Output the (X, Y) coordinate of the center of the cell containing the given text.  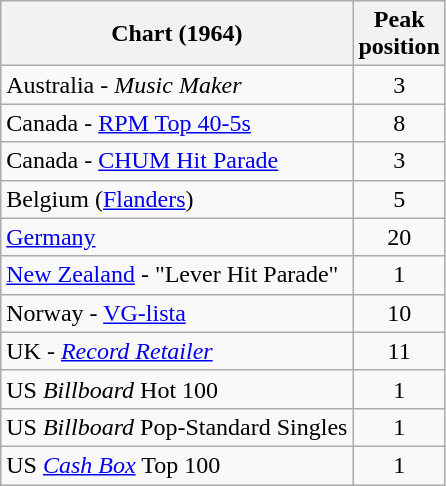
Australia - Music Maker (177, 85)
Belgium (Flanders) (177, 199)
8 (399, 123)
11 (399, 351)
New Zealand - "Lever Hit Parade" (177, 275)
Chart (1964) (177, 34)
Peakposition (399, 34)
US Cash Box Top 100 (177, 465)
Germany (177, 237)
US Billboard Pop-Standard Singles (177, 427)
Norway - VG-lista (177, 313)
UK - Record Retailer (177, 351)
Canada - CHUM Hit Parade (177, 161)
Canada - RPM Top 40-5s (177, 123)
5 (399, 199)
20 (399, 237)
US Billboard Hot 100 (177, 389)
10 (399, 313)
